Output the (x, y) coordinate of the center of the cell containing the given text.  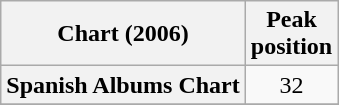
Peakposition (291, 34)
Spanish Albums Chart (123, 85)
Chart (2006) (123, 34)
32 (291, 85)
